Identify which cell holds the provided text, then report its [x, y] central coordinate. 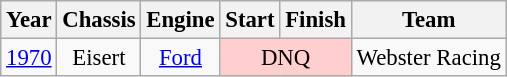
Webster Racing [428, 58]
DNQ [286, 58]
Year [29, 20]
Engine [180, 20]
1970 [29, 58]
Eisert [99, 58]
Finish [316, 20]
Team [428, 20]
Ford [180, 58]
Chassis [99, 20]
Start [250, 20]
